Find where the given text appears and provide that cell's center as (x, y) coordinate. 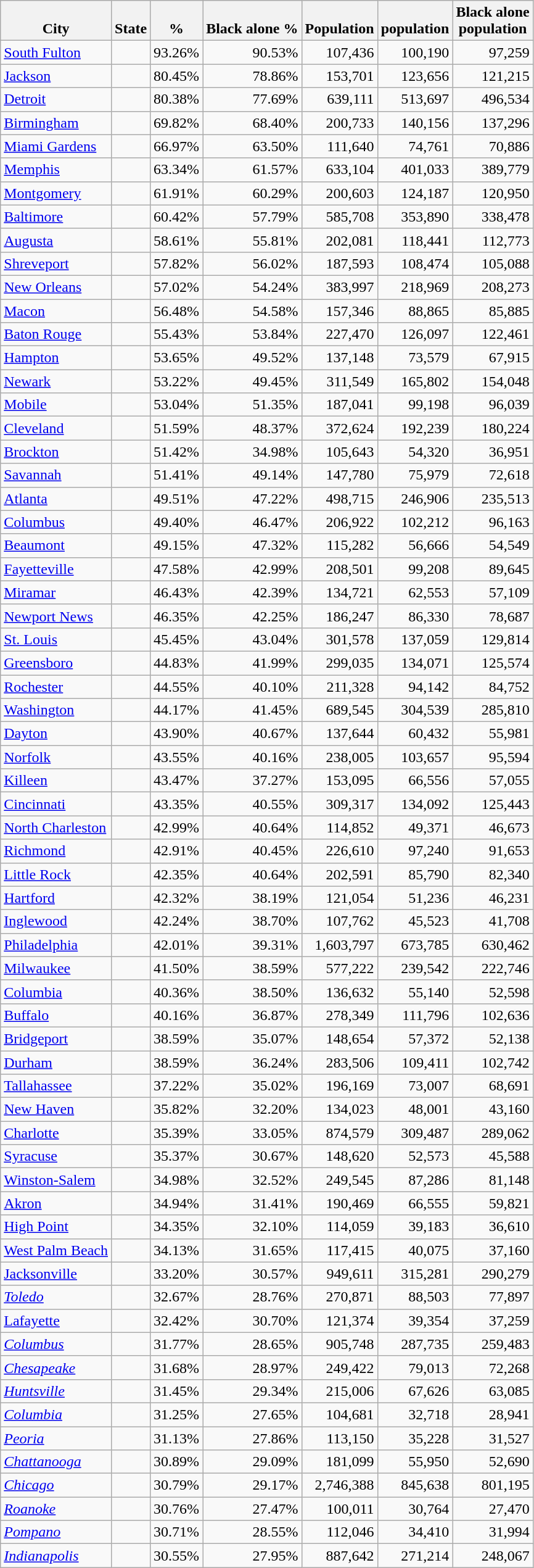
35.82% (176, 1110)
44.17% (176, 710)
55.81% (252, 240)
389,779 (493, 170)
121,215 (493, 76)
27.47% (252, 1509)
259,483 (493, 1344)
137,644 (339, 734)
134,092 (415, 804)
North Charleston (56, 828)
78,687 (493, 616)
59,821 (493, 1203)
383,997 (339, 287)
53.22% (176, 381)
137,296 (493, 123)
37.22% (176, 1086)
27.86% (252, 1438)
121,374 (339, 1321)
372,624 (339, 428)
61.91% (176, 193)
38.50% (252, 992)
Greensboro (56, 663)
30.71% (176, 1532)
42.32% (176, 898)
93.26% (176, 52)
36.24% (252, 1062)
30,764 (415, 1509)
46,673 (493, 828)
28.97% (252, 1367)
905,748 (339, 1344)
577,222 (339, 968)
43.04% (252, 639)
31.13% (176, 1438)
29.17% (252, 1485)
102,636 (493, 1015)
46.35% (176, 616)
Philadelphia (56, 945)
28,941 (493, 1414)
Baton Rouge (56, 334)
Black alonepopulation (493, 21)
Milwaukee (56, 968)
28.65% (252, 1344)
54.58% (252, 310)
28.55% (252, 1532)
Huntsville (56, 1391)
Newport News (56, 616)
Durham (56, 1062)
74,761 (415, 146)
285,810 (493, 710)
235,513 (493, 499)
153,701 (339, 76)
227,470 (339, 334)
Indianapolis (56, 1556)
87,286 (415, 1180)
Miramar (56, 592)
46.47% (252, 522)
43,160 (493, 1110)
Black alone % (252, 21)
249,545 (339, 1180)
140,156 (415, 123)
54,320 (415, 452)
48.37% (252, 428)
1,603,797 (339, 945)
Pompano (56, 1532)
Killeen (56, 781)
801,195 (493, 1485)
91,653 (493, 851)
South Fulton (56, 52)
53.84% (252, 334)
186,247 (339, 616)
Peoria (56, 1438)
121,054 (339, 898)
52,690 (493, 1462)
35,228 (415, 1438)
30.79% (176, 1485)
57,372 (415, 1039)
51,236 (415, 898)
309,487 (415, 1133)
208,501 (339, 569)
82,340 (493, 874)
97,240 (415, 851)
31.68% (176, 1367)
192,239 (415, 428)
278,349 (339, 1015)
40.67% (252, 734)
311,549 (339, 381)
27.65% (252, 1414)
39.31% (252, 945)
73,579 (415, 358)
30.55% (176, 1556)
148,654 (339, 1039)
29.34% (252, 1391)
Jackson (56, 76)
113,150 (339, 1438)
88,503 (415, 1297)
270,871 (339, 1297)
40.55% (252, 804)
27.95% (252, 1556)
94,142 (415, 687)
Montgomery (56, 193)
Winston-Salem (56, 1180)
222,746 (493, 968)
202,081 (339, 240)
31.41% (252, 1203)
107,436 (339, 52)
43.90% (176, 734)
42.25% (252, 616)
56.02% (252, 263)
52,598 (493, 992)
88,865 (415, 310)
30.70% (252, 1321)
86,330 (415, 616)
78.86% (252, 76)
112,773 (493, 240)
51.59% (176, 428)
246,906 (415, 499)
62,553 (415, 592)
338,478 (493, 217)
97,259 (493, 52)
57,109 (493, 592)
315,281 (415, 1274)
226,610 (339, 851)
99,198 (415, 405)
53.04% (176, 405)
High Point (56, 1227)
39,354 (415, 1321)
40.36% (176, 992)
38.19% (252, 898)
211,328 (339, 687)
49.40% (176, 522)
949,611 (339, 1274)
95,594 (493, 757)
40,075 (415, 1250)
109,411 (415, 1062)
51.42% (176, 452)
41.45% (252, 710)
49.14% (252, 475)
122,461 (493, 334)
118,441 (415, 240)
630,462 (493, 945)
85,790 (415, 874)
496,534 (493, 99)
54.24% (252, 287)
Macon (56, 310)
Memphis (56, 170)
103,657 (415, 757)
96,163 (493, 522)
Little Rock (56, 874)
585,708 (339, 217)
165,802 (415, 381)
Newark (56, 381)
43.55% (176, 757)
49.15% (176, 545)
67,626 (415, 1391)
42.39% (252, 592)
33.20% (176, 1274)
100,190 (415, 52)
Chattanooga (56, 1462)
Chesapeake (56, 1367)
28.76% (252, 1297)
Cincinnati (56, 804)
107,762 (339, 921)
Norfolk (56, 757)
134,071 (415, 663)
48,001 (415, 1110)
117,415 (339, 1250)
200,733 (339, 123)
City (56, 21)
187,593 (339, 263)
208,273 (493, 287)
301,578 (339, 639)
105,088 (493, 263)
134,721 (339, 592)
111,640 (339, 146)
Miami Gardens (56, 146)
44.55% (176, 687)
845,638 (415, 1485)
41.99% (252, 663)
52,573 (415, 1156)
498,715 (339, 499)
41,708 (493, 921)
69.82% (176, 123)
Toledo (56, 1297)
673,785 (415, 945)
New Orleans (56, 287)
46.43% (176, 592)
55,140 (415, 992)
102,212 (415, 522)
45.45% (176, 639)
63.50% (252, 146)
111,796 (415, 1015)
35.37% (176, 1156)
49,371 (415, 828)
61.57% (252, 170)
56.48% (176, 310)
123,656 (415, 76)
31,994 (493, 1532)
70,886 (493, 146)
37.27% (252, 781)
136,632 (339, 992)
Jacksonville (56, 1274)
887,642 (339, 1556)
54,549 (493, 545)
32,718 (415, 1414)
874,579 (339, 1133)
47.58% (176, 569)
32.52% (252, 1180)
202,591 (339, 874)
Brockton (56, 452)
Buffalo (56, 1015)
32.10% (252, 1227)
180,224 (493, 428)
Mobile (56, 405)
46,231 (493, 898)
Charlotte (56, 1133)
79,013 (415, 1367)
126,097 (415, 334)
134,023 (339, 1110)
Chicago (56, 1485)
34.94% (176, 1203)
66,556 (415, 781)
137,148 (339, 358)
187,041 (339, 405)
190,469 (339, 1203)
State (131, 21)
36,610 (493, 1227)
108,474 (415, 263)
80.45% (176, 76)
Detroit (56, 99)
36.87% (252, 1015)
41.50% (176, 968)
58.61% (176, 240)
137,059 (415, 639)
271,214 (415, 1556)
Savannah (56, 475)
St. Louis (56, 639)
238,005 (339, 757)
34.35% (176, 1227)
249,422 (339, 1367)
45,523 (415, 921)
200,603 (339, 193)
Hampton (56, 358)
60.29% (252, 193)
New Haven (56, 1110)
153,095 (339, 781)
57.82% (176, 263)
104,681 (339, 1414)
35.02% (252, 1086)
Rochester (56, 687)
35.39% (176, 1133)
31,527 (493, 1438)
32.42% (176, 1321)
129,814 (493, 639)
309,317 (339, 804)
639,111 (339, 99)
Birmingham (56, 123)
100,011 (339, 1509)
32.67% (176, 1297)
90.53% (252, 52)
96,039 (493, 405)
53.65% (176, 358)
31.65% (252, 1250)
45,588 (493, 1156)
49.45% (252, 381)
40.45% (252, 851)
148,620 (339, 1156)
72,618 (493, 475)
77.69% (252, 99)
401,033 (415, 170)
84,752 (493, 687)
47.22% (252, 499)
60,432 (415, 734)
Syracuse (56, 1156)
39,183 (415, 1227)
29.09% (252, 1462)
40.10% (252, 687)
239,542 (415, 968)
% (176, 21)
218,969 (415, 287)
99,208 (415, 569)
43.47% (176, 781)
120,950 (493, 193)
68.40% (252, 123)
Dayton (56, 734)
60.42% (176, 217)
47.32% (252, 545)
299,035 (339, 663)
Shreveport (56, 263)
181,099 (339, 1462)
Bridgeport (56, 1039)
Augusta (56, 240)
Inglewood (56, 921)
114,852 (339, 828)
Baltimore (56, 217)
513,697 (415, 99)
49.51% (176, 499)
57,055 (493, 781)
30.57% (252, 1274)
51.35% (252, 405)
304,539 (415, 710)
42.01% (176, 945)
57.79% (252, 217)
63,085 (493, 1391)
633,104 (339, 170)
73,007 (415, 1086)
Population (339, 21)
population (415, 21)
57.02% (176, 287)
30.67% (252, 1156)
38.70% (252, 921)
27,470 (493, 1509)
77,897 (493, 1297)
32.20% (252, 1110)
31.25% (176, 1414)
30.76% (176, 1509)
Akron (56, 1203)
55,950 (415, 1462)
Hartford (56, 898)
67,915 (493, 358)
115,282 (339, 545)
Roanoke (56, 1509)
30.89% (176, 1462)
66,555 (415, 1203)
52,138 (493, 1039)
689,545 (339, 710)
75,979 (415, 475)
42.24% (176, 921)
Washington (56, 710)
112,046 (339, 1532)
43.35% (176, 804)
Richmond (56, 851)
215,006 (339, 1391)
289,062 (493, 1133)
66.97% (176, 146)
42.35% (176, 874)
154,048 (493, 381)
80.38% (176, 99)
West Palm Beach (56, 1250)
33.05% (252, 1133)
124,187 (415, 193)
44.83% (176, 663)
102,742 (493, 1062)
2,746,388 (339, 1485)
Fayetteville (56, 569)
49.52% (252, 358)
36,951 (493, 452)
37,160 (493, 1250)
196,169 (339, 1086)
Cleveland (56, 428)
147,780 (339, 475)
Lafayette (56, 1321)
72,268 (493, 1367)
105,643 (339, 452)
114,059 (339, 1227)
Beaumont (56, 545)
34,410 (415, 1532)
34.13% (176, 1250)
206,922 (339, 522)
55,981 (493, 734)
56,666 (415, 545)
Atlanta (56, 499)
81,148 (493, 1180)
42.91% (176, 851)
31.77% (176, 1344)
290,279 (493, 1274)
125,443 (493, 804)
Tallahassee (56, 1086)
55.43% (176, 334)
63.34% (176, 170)
157,346 (339, 310)
37,259 (493, 1321)
68,691 (493, 1086)
35.07% (252, 1039)
287,735 (415, 1344)
51.41% (176, 475)
283,506 (339, 1062)
85,885 (493, 310)
31.45% (176, 1391)
125,574 (493, 663)
353,890 (415, 217)
248,067 (493, 1556)
89,645 (493, 569)
